Return the [X, Y] coordinate for the center point of the cell that contains the specified text.  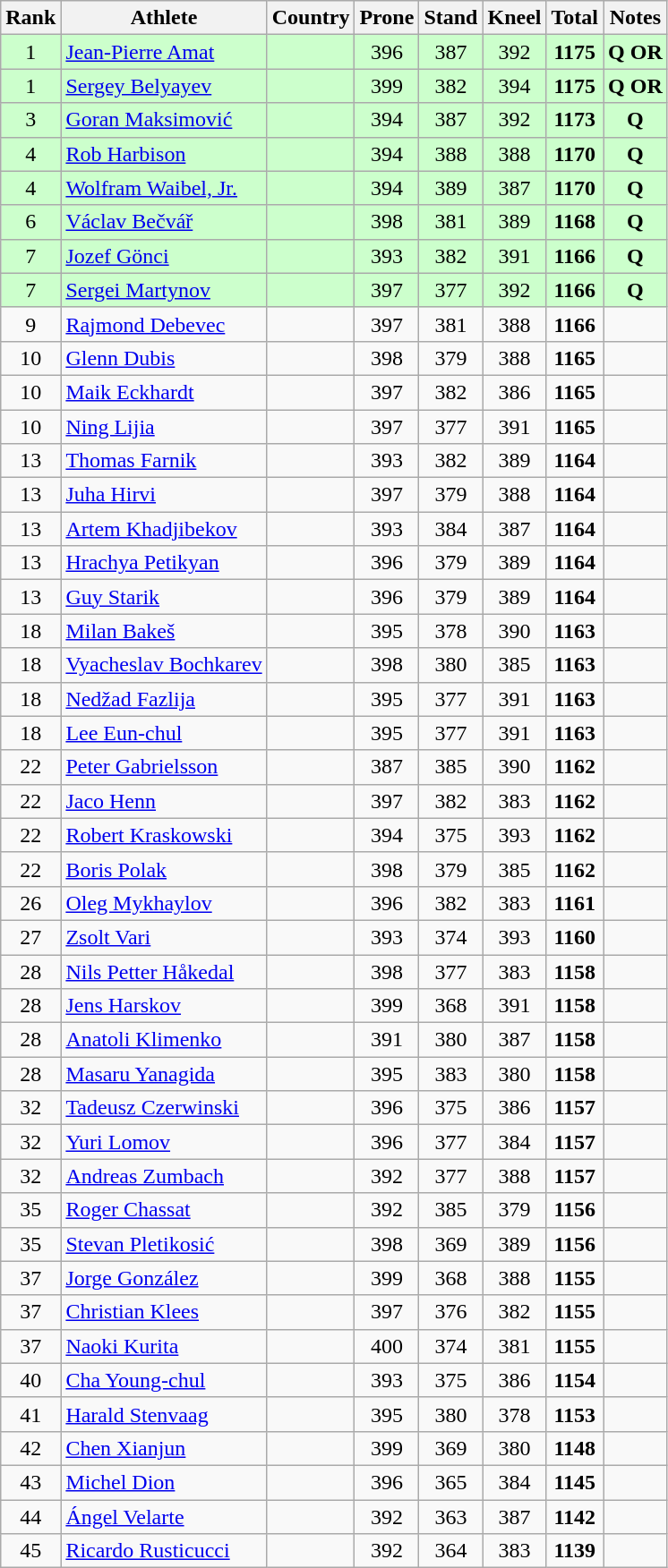
Rajmond Debevec [164, 324]
1173 [575, 120]
365 [451, 1482]
Peter Gabrielsson [164, 767]
Jens Harskov [164, 1006]
Ángel Velarte [164, 1517]
45 [30, 1551]
Harald Stenvaag [164, 1414]
Rank [30, 18]
Nils Petter Håkedal [164, 971]
Goran Maksimović [164, 120]
Tadeusz Czerwinski [164, 1108]
Chen Xianjun [164, 1448]
Wolfram Waibel, Jr. [164, 188]
Nedžad Fazlija [164, 699]
1160 [575, 937]
Athlete [164, 18]
Prone [387, 18]
40 [30, 1380]
Lee Eun-chul [164, 733]
Notes [636, 18]
6 [30, 222]
Christian Klees [164, 1312]
Jaco Henn [164, 801]
3 [30, 120]
Maik Eckhardt [164, 392]
Robert Kraskowski [164, 835]
Hrachya Petikyan [164, 563]
42 [30, 1448]
Country [311, 18]
Rob Harbison [164, 154]
41 [30, 1414]
Vyacheslav Bochkarev [164, 665]
Total [575, 18]
44 [30, 1517]
1168 [575, 222]
Oleg Mykhaylov [164, 903]
9 [30, 324]
Milan Bakeš [164, 631]
400 [387, 1346]
27 [30, 937]
Stand [451, 18]
Naoki Kurita [164, 1346]
1154 [575, 1380]
Kneel [514, 18]
Jean-Pierre Amat [164, 52]
Stevan Pletikosić [164, 1244]
Roger Chassat [164, 1210]
376 [451, 1312]
Václav Bečvář [164, 222]
Zsolt Vari [164, 937]
1142 [575, 1517]
Boris Polak [164, 869]
363 [451, 1517]
Jozef Gönci [164, 256]
1161 [575, 903]
Masaru Yanagida [164, 1074]
Juha Hirvi [164, 495]
43 [30, 1482]
Michel Dion [164, 1482]
1148 [575, 1448]
Sergey Belyayev [164, 86]
Cha Young-chul [164, 1380]
Sergei Martynov [164, 290]
Yuri Lomov [164, 1142]
Jorge González [164, 1278]
Anatoli Klimenko [164, 1040]
Ricardo Rusticucci [164, 1551]
1139 [575, 1551]
Artem Khadjibekov [164, 529]
Ning Lijia [164, 427]
Andreas Zumbach [164, 1176]
Guy Starik [164, 597]
26 [30, 903]
1145 [575, 1482]
1153 [575, 1414]
Glenn Dubis [164, 358]
Thomas Farnik [164, 461]
364 [451, 1551]
